Capture the cell that displays the provided text and extract its (X, Y) central coordinate. 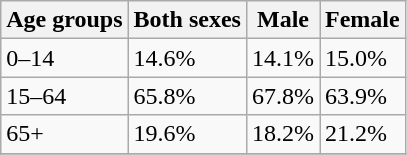
14.6% (187, 58)
65.8% (187, 96)
63.9% (363, 96)
21.2% (363, 134)
Female (363, 20)
67.8% (282, 96)
18.2% (282, 134)
0–14 (64, 58)
Both sexes (187, 20)
19.6% (187, 134)
15.0% (363, 58)
Male (282, 20)
15–64 (64, 96)
Age groups (64, 20)
65+ (64, 134)
14.1% (282, 58)
